Identify which cell holds the provided text, then report its [X, Y] central coordinate. 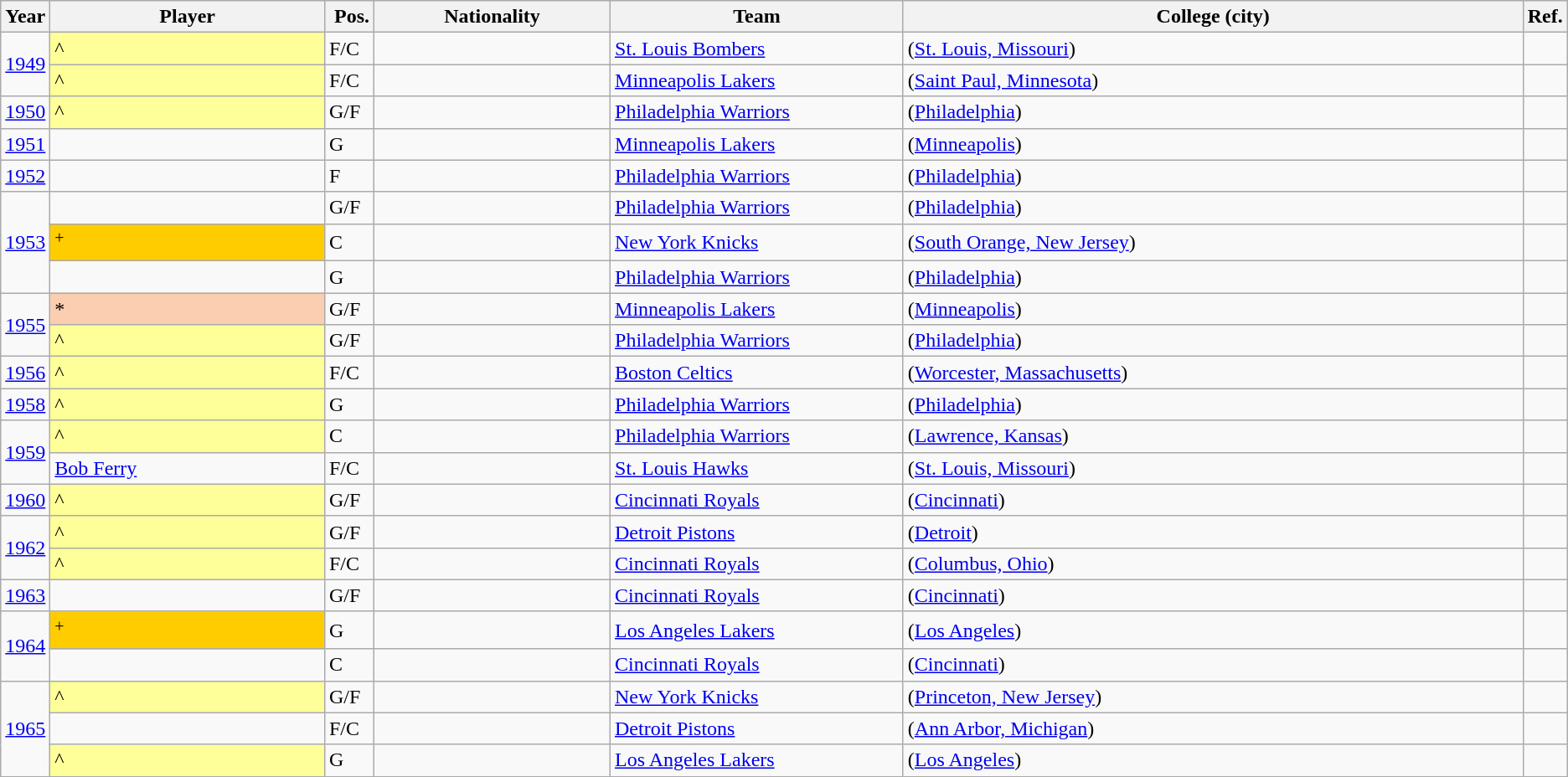
1951 [25, 144]
1955 [25, 325]
Year [25, 17]
(Lawrence, Kansas) [1213, 436]
Nationality [493, 17]
1958 [25, 404]
St. Louis Hawks [757, 468]
Player [188, 17]
St. Louis Bombers [757, 49]
(Princeton, New Jersey) [1213, 697]
Pos. [348, 17]
1962 [25, 548]
College (city) [1213, 17]
Team [757, 17]
Boston Celtics [757, 373]
1953 [25, 243]
(Detroit) [1213, 532]
1956 [25, 373]
1952 [25, 176]
1964 [25, 646]
(Ann Arbor, Michigan) [1213, 728]
1965 [25, 728]
Ref. [1545, 17]
1950 [25, 112]
1949 [25, 64]
(Columbus, Ohio) [1213, 563]
1959 [25, 452]
1960 [25, 500]
Bob Ferry [188, 468]
(Saint Paul, Minnesota) [1213, 80]
(Worcester, Massachusetts) [1213, 373]
1963 [25, 595]
(South Orange, New Jersey) [1213, 243]
* [188, 309]
F [348, 176]
